Extract the [x, y] coordinate from the center of the cell holding the provided text.  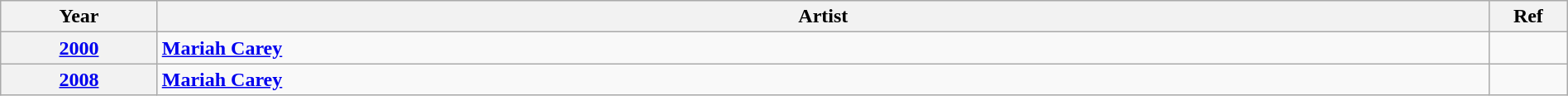
2000 [79, 48]
Year [79, 17]
2008 [79, 79]
Artist [823, 17]
Ref [1528, 17]
